Provide the [x, y] coordinate of the cell's center where the given text is located.  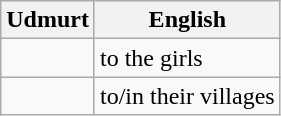
Udmurt [48, 20]
English [187, 20]
to the girls [187, 58]
to/in their villages [187, 96]
